For the text-containing cell, return its midpoint in (x, y) coordinate format. 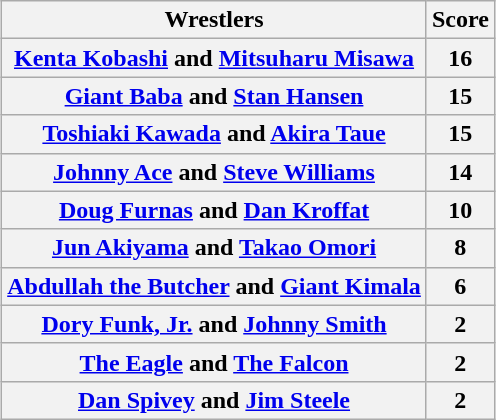
Abdullah the Butcher and Giant Kimala (214, 286)
Wrestlers (214, 20)
8 (460, 248)
Giant Baba and Stan Hansen (214, 96)
The Eagle and The Falcon (214, 362)
Toshiaki Kawada and Akira Taue (214, 134)
16 (460, 58)
Dan Spivey and Jim Steele (214, 400)
14 (460, 172)
Score (460, 20)
6 (460, 286)
Jun Akiyama and Takao Omori (214, 248)
Kenta Kobashi and Mitsuharu Misawa (214, 58)
Doug Furnas and Dan Kroffat (214, 210)
Johnny Ace and Steve Williams (214, 172)
Dory Funk, Jr. and Johnny Smith (214, 324)
10 (460, 210)
